Determine the (x, y) coordinate at the center of the cell enclosing the given text.  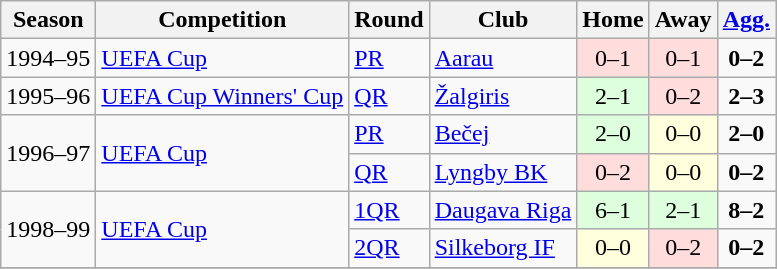
Aarau (503, 58)
Away (683, 20)
Season (48, 20)
8–2 (746, 210)
Competition (222, 20)
Lyngby BK (503, 172)
1994–95 (48, 58)
1QR (389, 210)
Daugava Riga (503, 210)
2–3 (746, 96)
Home (613, 20)
1995–96 (48, 96)
1998–99 (48, 229)
2QR (389, 248)
Agg. (746, 20)
Round (389, 20)
Bečej (503, 134)
1996–97 (48, 153)
Silkeborg IF (503, 248)
UEFA Cup Winners' Cup (222, 96)
Žalgiris (503, 96)
Club (503, 20)
6–1 (613, 210)
